Extract the [X, Y] coordinate from the center of the cell holding the provided text.  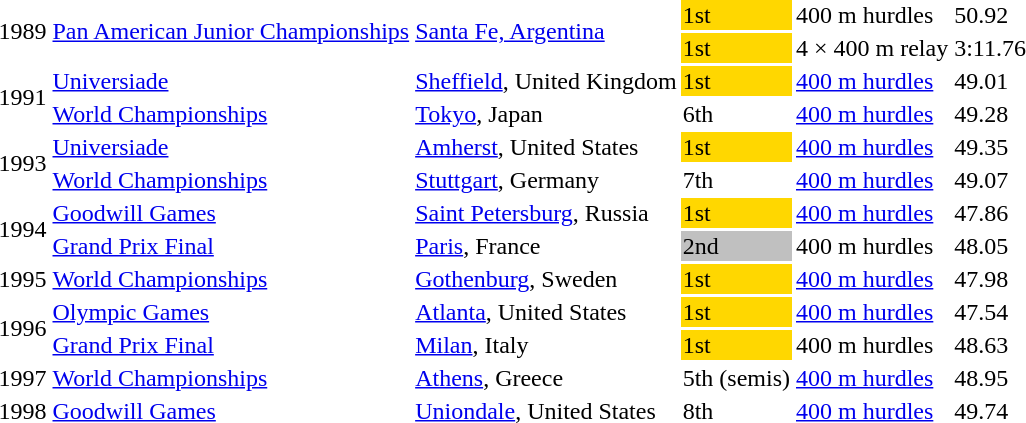
Tokyo, Japan [546, 114]
Pan American Junior Championships [231, 32]
Paris, France [546, 246]
7th [736, 180]
Amherst, United States [546, 147]
6th [736, 114]
Saint Petersburg, Russia [546, 213]
Olympic Games [231, 312]
Stuttgart, Germany [546, 180]
Milan, Italy [546, 345]
5th (semis) [736, 378]
Sheffield, United Kingdom [546, 81]
4 × 400 m relay [872, 48]
Santa Fe, Argentina [546, 32]
Gothenburg, Sweden [546, 279]
2nd [736, 246]
Goodwill Games [231, 213]
Atlanta, United States [546, 312]
Athens, Greece [546, 378]
